Return [X, Y] of the center of cell containing provided text 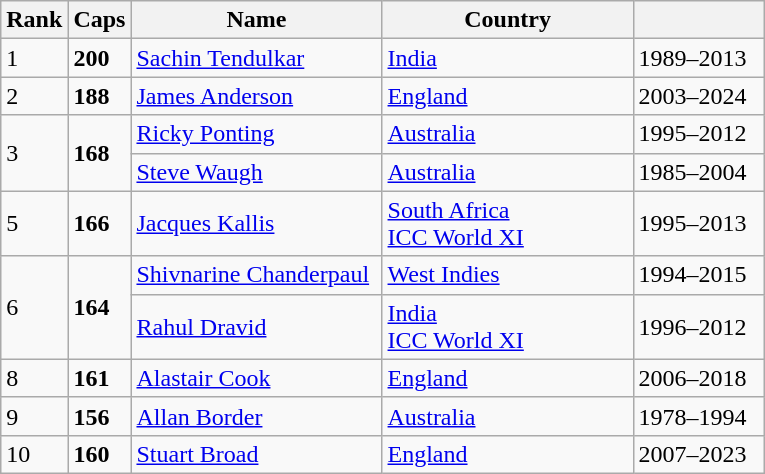
1995–2013 [698, 224]
1989–2013 [698, 58]
164 [100, 308]
Alastair Cook [256, 378]
1996–2012 [698, 326]
South Africa ICC World XI [508, 224]
Country [508, 20]
166 [100, 224]
Jacques Kallis [256, 224]
168 [100, 153]
1994–2015 [698, 275]
2006–2018 [698, 378]
160 [100, 454]
India ICC World XI [508, 326]
9 [34, 416]
Allan Border [256, 416]
2003–2024 [698, 96]
Name [256, 20]
2007–2023 [698, 454]
8 [34, 378]
1995–2012 [698, 134]
Rahul Dravid [256, 326]
1 [34, 58]
Shivnarine Chanderpaul [256, 275]
Stuart Broad [256, 454]
5 [34, 224]
161 [100, 378]
Rank [34, 20]
India [508, 58]
3 [34, 153]
1978–1994 [698, 416]
10 [34, 454]
James Anderson [256, 96]
200 [100, 58]
188 [100, 96]
156 [100, 416]
6 [34, 308]
West Indies [508, 275]
Ricky Ponting [256, 134]
Caps [100, 20]
Steve Waugh [256, 172]
2 [34, 96]
1985–2004 [698, 172]
Sachin Tendulkar [256, 58]
